Extract the (x, y) coordinate from the center of the cell holding the provided text.  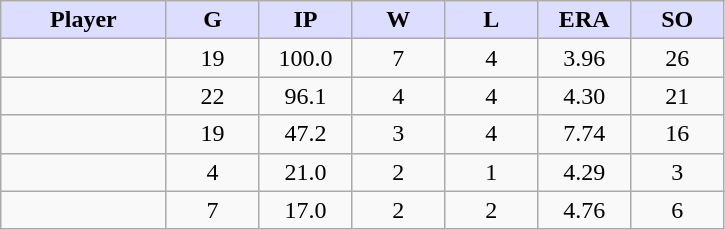
21.0 (306, 172)
SO (678, 20)
96.1 (306, 96)
3.96 (584, 58)
4.29 (584, 172)
17.0 (306, 210)
Player (84, 20)
7.74 (584, 134)
ERA (584, 20)
W (398, 20)
22 (212, 96)
21 (678, 96)
4.76 (584, 210)
G (212, 20)
6 (678, 210)
26 (678, 58)
1 (492, 172)
47.2 (306, 134)
4.30 (584, 96)
IP (306, 20)
L (492, 20)
16 (678, 134)
100.0 (306, 58)
